Extract the [X, Y] coordinate from the center of the cell holding the provided text.  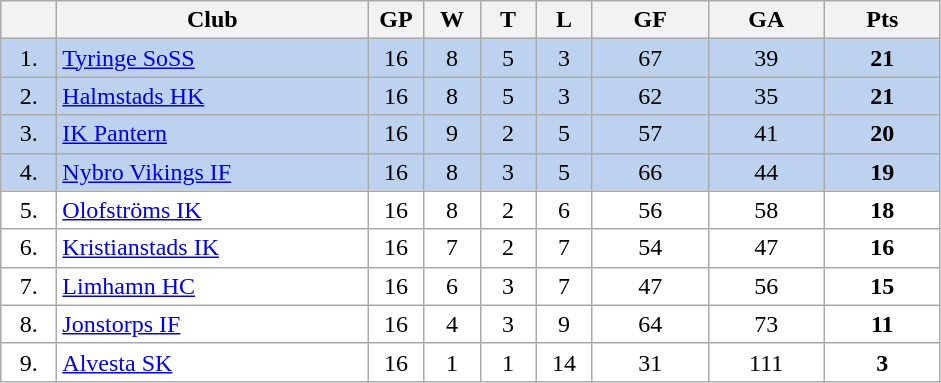
18 [882, 210]
GA [766, 20]
66 [650, 172]
58 [766, 210]
14 [564, 362]
4 [452, 324]
Tyringe SoSS [212, 58]
IK Pantern [212, 134]
9. [29, 362]
Halmstads HK [212, 96]
5. [29, 210]
1. [29, 58]
Club [212, 20]
T [508, 20]
57 [650, 134]
GP [396, 20]
6. [29, 248]
31 [650, 362]
2. [29, 96]
15 [882, 286]
35 [766, 96]
8. [29, 324]
62 [650, 96]
39 [766, 58]
111 [766, 362]
20 [882, 134]
7. [29, 286]
W [452, 20]
54 [650, 248]
L [564, 20]
67 [650, 58]
Nybro Vikings IF [212, 172]
Kristianstads IK [212, 248]
41 [766, 134]
Limhamn HC [212, 286]
64 [650, 324]
Pts [882, 20]
Olofströms IK [212, 210]
19 [882, 172]
11 [882, 324]
3. [29, 134]
Alvesta SK [212, 362]
GF [650, 20]
4. [29, 172]
Jonstorps IF [212, 324]
73 [766, 324]
44 [766, 172]
